Identify which cell holds the provided text, then report its (X, Y) central coordinate. 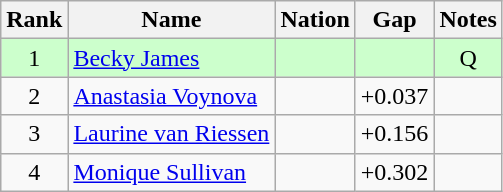
Laurine van Riessen (172, 134)
+0.302 (394, 172)
Monique Sullivan (172, 172)
Nation (315, 20)
Name (172, 20)
Anastasia Voynova (172, 96)
Notes (468, 20)
Q (468, 58)
+0.156 (394, 134)
4 (34, 172)
Becky James (172, 58)
Rank (34, 20)
2 (34, 96)
3 (34, 134)
Gap (394, 20)
+0.037 (394, 96)
1 (34, 58)
